For the text-containing cell, return its midpoint in (x, y) coordinate format. 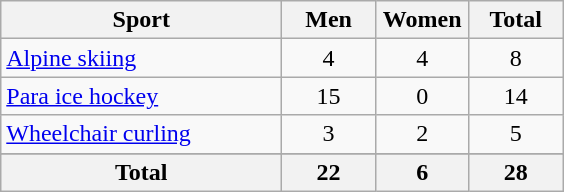
6 (422, 172)
5 (516, 134)
2 (422, 134)
22 (329, 172)
14 (516, 96)
15 (329, 96)
28 (516, 172)
3 (329, 134)
Women (422, 20)
Alpine skiing (142, 58)
Sport (142, 20)
0 (422, 96)
8 (516, 58)
Wheelchair curling (142, 134)
Men (329, 20)
Para ice hockey (142, 96)
